Output the (X, Y) coordinate of the center of the cell containing the given text.  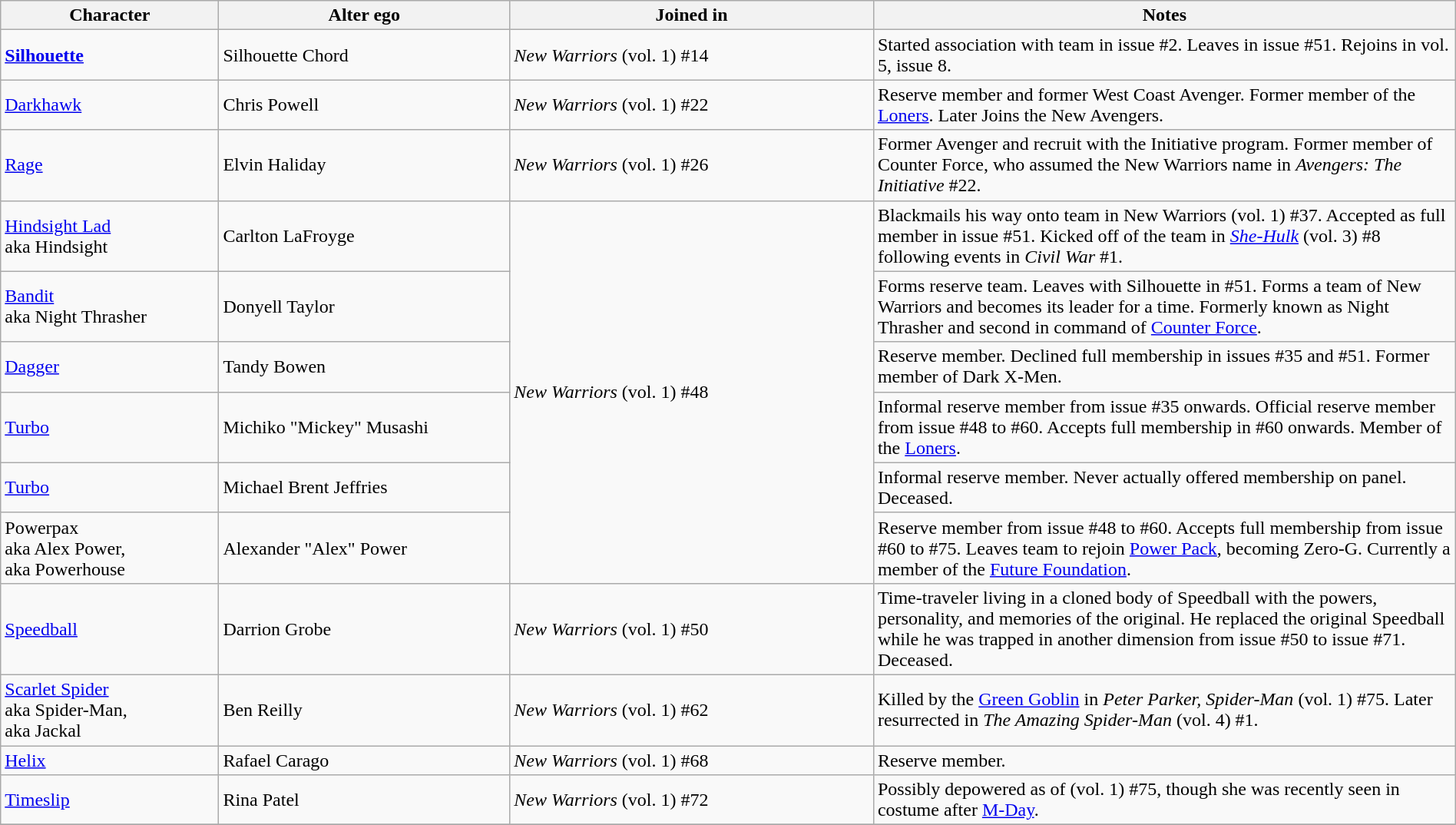
Character (110, 15)
New Warriors (vol. 1) #48 (692, 392)
Informal reserve member. Never actually offered membership on panel. Deceased. (1164, 487)
Powerpaxaka Alex Power,aka Powerhouse (110, 548)
Killed by the Green Goblin in Peter Parker, Spider-Man (vol. 1) #75. Later resurrected in The Amazing Spider-Man (vol. 4) #1. (1164, 710)
Silhouette Chord (364, 55)
New Warriors (vol. 1) #50 (692, 628)
Joined in (692, 15)
New Warriors (vol. 1) #62 (692, 710)
Reserve member. Declined full membership in issues #35 and #51. Former member of Dark X-Men. (1164, 367)
New Warriors (vol. 1) #72 (692, 800)
Michael Brent Jeffries (364, 487)
Helix (110, 760)
Alexander "Alex" Power (364, 548)
New Warriors (vol. 1) #22 (692, 104)
Ben Reilly (364, 710)
Tandy Bowen (364, 367)
Speedball (110, 628)
Reserve member and former West Coast Avenger. Former member of the Loners. Later Joins the New Avengers. (1164, 104)
Darrion Grobe (364, 628)
New Warriors (vol. 1) #68 (692, 760)
Silhouette (110, 55)
Started association with team in issue #2. Leaves in issue #51. Rejoins in vol. 5, issue 8. (1164, 55)
Elvin Haliday (364, 165)
Banditaka Night Thrasher (110, 306)
Reserve member. (1164, 760)
New Warriors (vol. 1) #26 (692, 165)
Possibly depowered as of (vol. 1) #75, though she was recently seen in costume after M-Day. (1164, 800)
Donyell Taylor (364, 306)
Timeslip (110, 800)
Scarlet Spideraka Spider-Man,aka Jackal (110, 710)
Carlton LaFroyge (364, 236)
Chris Powell (364, 104)
New Warriors (vol. 1) #14 (692, 55)
Rafael Carago (364, 760)
Darkhawk (110, 104)
Alter ego (364, 15)
Rina Patel (364, 800)
Dagger (110, 367)
Notes (1164, 15)
Rage (110, 165)
Hindsight Ladaka Hindsight (110, 236)
Michiko "Mickey" Musashi (364, 427)
